Capture the cell that displays the provided text and extract its [X, Y] central coordinate. 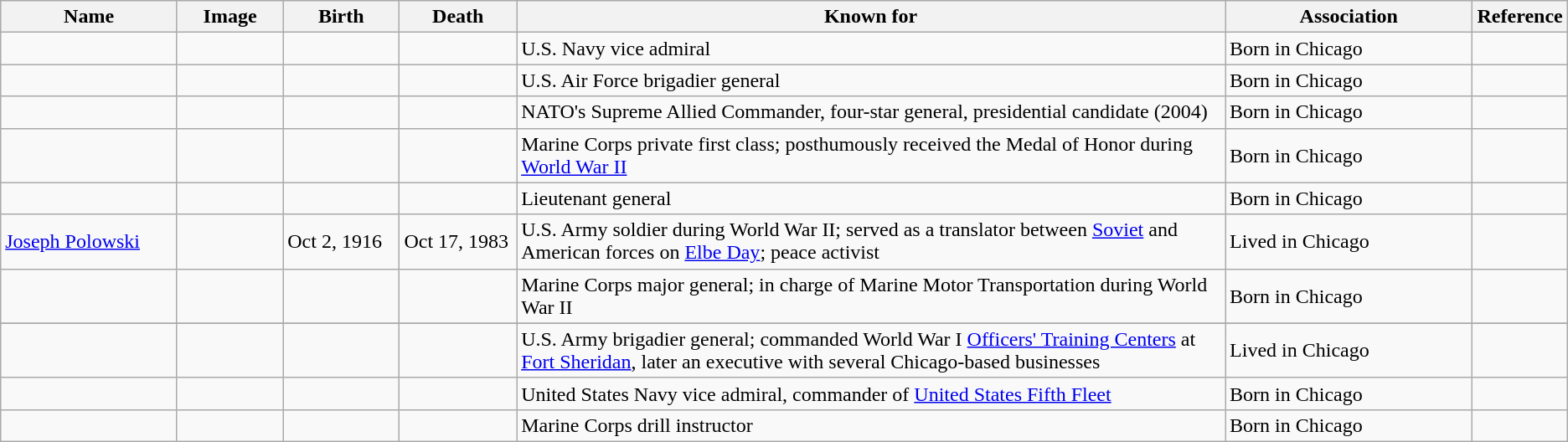
Image [230, 17]
Reference [1519, 17]
Oct 2, 1916 [342, 241]
Name [89, 17]
U.S. Air Force brigadier general [871, 80]
Oct 17, 1983 [458, 241]
Joseph Polowski [89, 241]
Birth [342, 17]
Marine Corps private first class; posthumously received the Medal of Honor during World War II [871, 156]
United States Navy vice admiral, commander of United States Fifth Fleet [871, 393]
U.S. Navy vice admiral [871, 49]
U.S. Army soldier during World War II; served as a translator between Soviet and American forces on Elbe Day; peace activist [871, 241]
Association [1349, 17]
Lieutenant general [871, 198]
Marine Corps major general; in charge of Marine Motor Transportation during World War II [871, 296]
NATO's Supreme Allied Commander, four-star general, presidential candidate (2004) [871, 112]
Known for [871, 17]
Marine Corps drill instructor [871, 425]
Death [458, 17]
